Find where the given text appears and provide that cell's center as [X, Y] coordinate. 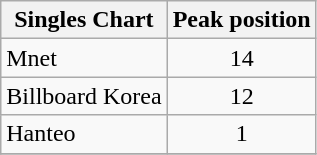
1 [242, 134]
14 [242, 58]
Mnet [84, 58]
Hanteo [84, 134]
Peak position [242, 20]
12 [242, 96]
Singles Chart [84, 20]
Billboard Korea [84, 96]
